Identify which cell holds the provided text, then report its (x, y) central coordinate. 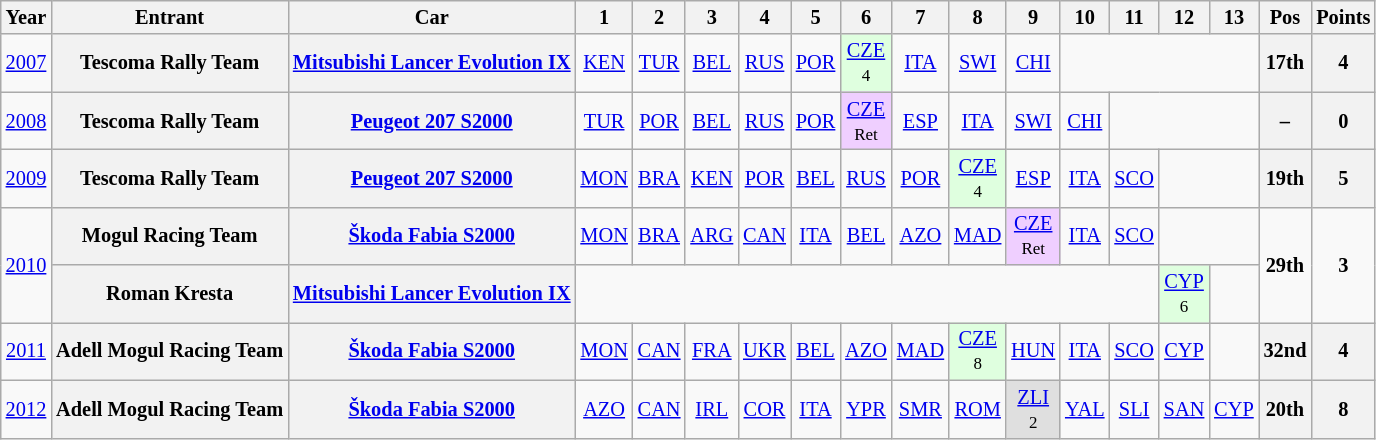
2008 (26, 121)
13 (1234, 17)
ROM (978, 409)
CZE8 (978, 351)
2012 (26, 409)
Points (1343, 17)
SAN (1184, 409)
6 (866, 17)
COR (764, 409)
1 (604, 17)
7 (920, 17)
FRA (712, 351)
2 (660, 17)
9 (1033, 17)
UKR (764, 351)
2011 (26, 351)
SLI (1134, 409)
HUN (1033, 351)
10 (1084, 17)
Mogul Racing Team (170, 236)
ZLI2 (1033, 409)
2007 (26, 63)
– (1286, 121)
CYP6 (1184, 294)
Car (432, 17)
ARG (712, 236)
32nd (1286, 351)
2010 (26, 264)
Entrant (170, 17)
11 (1134, 17)
20th (1286, 409)
29th (1286, 264)
12 (1184, 17)
SMR (920, 409)
Year (26, 17)
19th (1286, 178)
Roman Kresta (170, 294)
0 (1343, 121)
YPR (866, 409)
17th (1286, 63)
YAL (1084, 409)
Pos (1286, 17)
2009 (26, 178)
IRL (712, 409)
